Return the (X, Y) coordinate for the center point of the cell that contains the specified text.  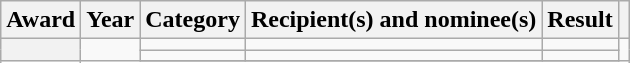
Recipient(s) and nominee(s) (393, 20)
Award (41, 20)
Year (110, 20)
Result (580, 20)
Category (193, 20)
